Search for the cell housing the specified text and yield its (X, Y) center coordinate. 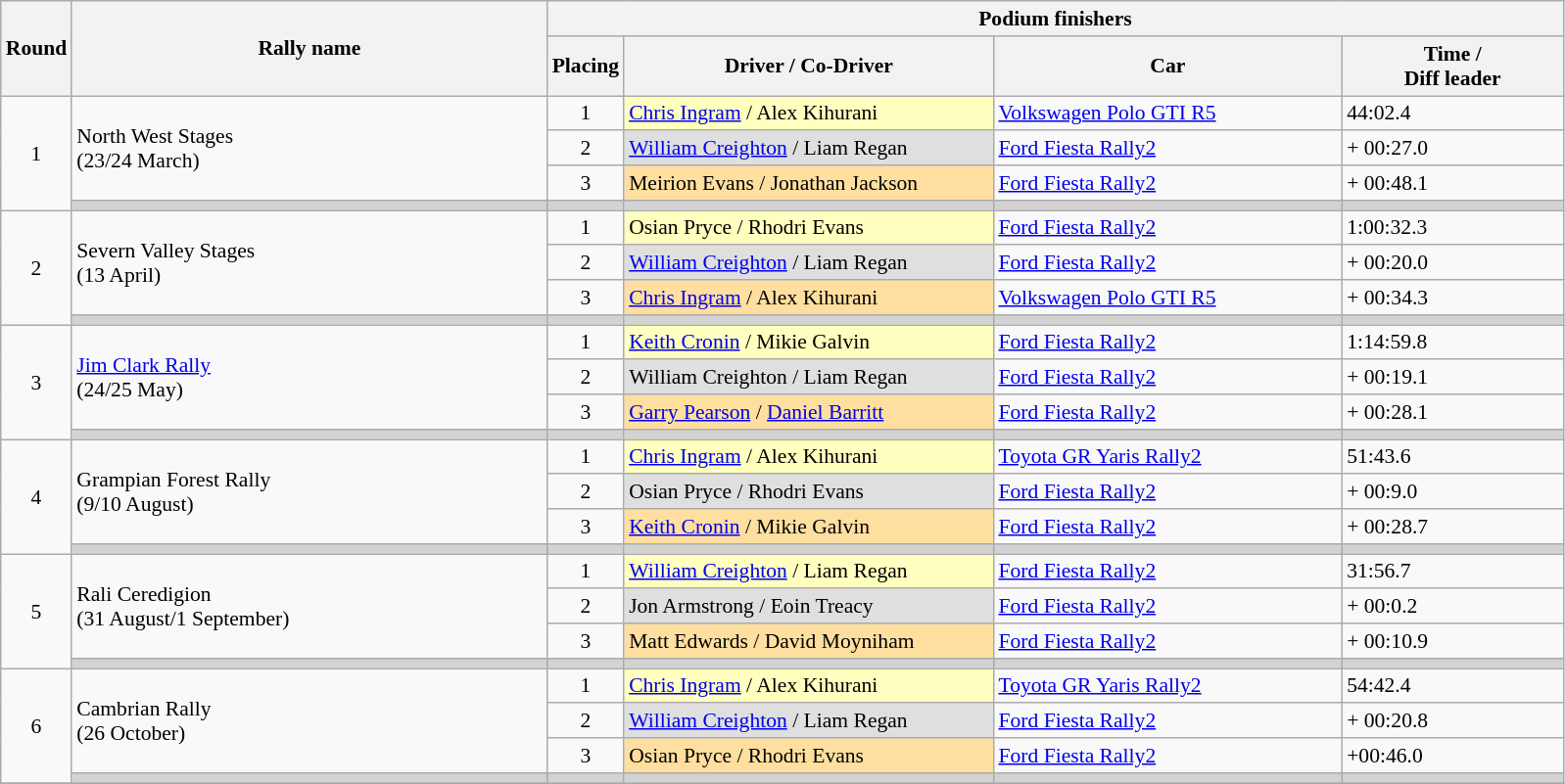
Jim Clark Rally (24/25 May) (309, 378)
Grampian Forest Rally (9/10 August) (309, 491)
+ 00:27.0 (1452, 149)
Jon Armstrong / Eoin Treacy (809, 607)
51:43.6 (1452, 457)
+ 00:28.1 (1452, 412)
5 (37, 611)
+ 00:34.3 (1452, 298)
31:56.7 (1452, 572)
Rali Ceredigion (31 August/1 September) (309, 607)
+ 00:19.1 (1452, 378)
6 (37, 726)
+ 00:10.9 (1452, 641)
Car (1167, 67)
44:02.4 (1452, 114)
1:14:59.8 (1452, 343)
Placing (586, 67)
Meirion Evans / Jonathan Jackson (809, 183)
North West Stages(23/24 March) (309, 149)
+ 00:48.1 (1452, 183)
+ 00:20.0 (1452, 263)
Garry Pearson / Daniel Barritt (809, 412)
+ 00:28.7 (1452, 527)
4 (37, 497)
Time /Diff leader (1452, 67)
Rally name (309, 49)
Matt Edwards / David Moyniham (809, 641)
Driver / Co-Driver (809, 67)
Cambrian Rally (26 October) (309, 720)
Severn Valley Stages(13 April) (309, 262)
1:00:32.3 (1452, 228)
Podium finishers (1056, 19)
+ 00:9.0 (1452, 492)
Round (37, 49)
54:42.4 (1452, 686)
+ 00:20.8 (1452, 721)
+ 00:0.2 (1452, 607)
+00:46.0 (1452, 756)
